For the text-containing cell, return its midpoint in (X, Y) coordinate format. 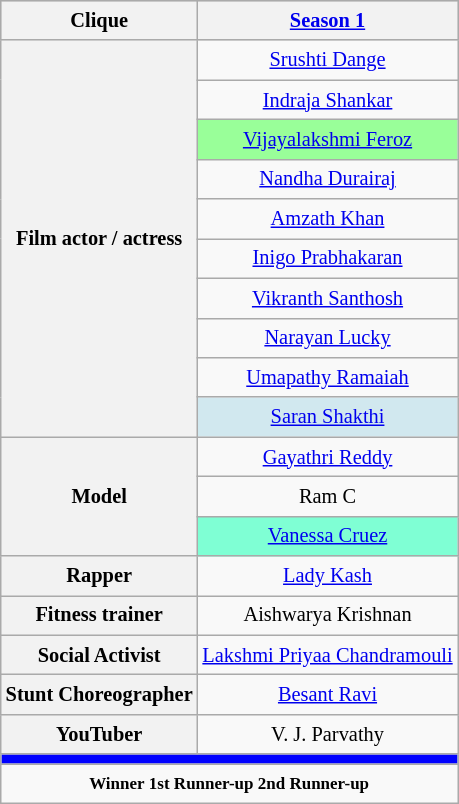
Indraja Shankar (328, 100)
Narayan Lucky (328, 338)
Ram C (328, 496)
Clique (100, 20)
Saran Shakthi (328, 417)
Film actor / actress (100, 238)
Stunt Choreographer (100, 694)
Aishwarya Krishnan (328, 615)
Gayathri Reddy (328, 457)
Srushti Dange (328, 60)
Lady Kash (328, 576)
Winner 1st Runner-up 2nd Runner-up (230, 783)
Besant Ravi (328, 694)
V. J. Parvathy (328, 734)
Social Activist (100, 655)
Fitness trainer (100, 615)
Nandha Durairaj (328, 179)
Umapathy Ramaiah (328, 377)
Season 1 (328, 20)
YouTuber (100, 734)
Model (100, 496)
Vanessa Cruez (328, 536)
Rapper (100, 576)
Vikranth Santhosh (328, 298)
Vijayalakshmi Feroz (328, 139)
Inigo Prabhakaran (328, 258)
Lakshmi Priyaa Chandramouli (328, 655)
Amzath Khan (328, 219)
